Search for the cell housing the specified text and yield its [X, Y] center coordinate. 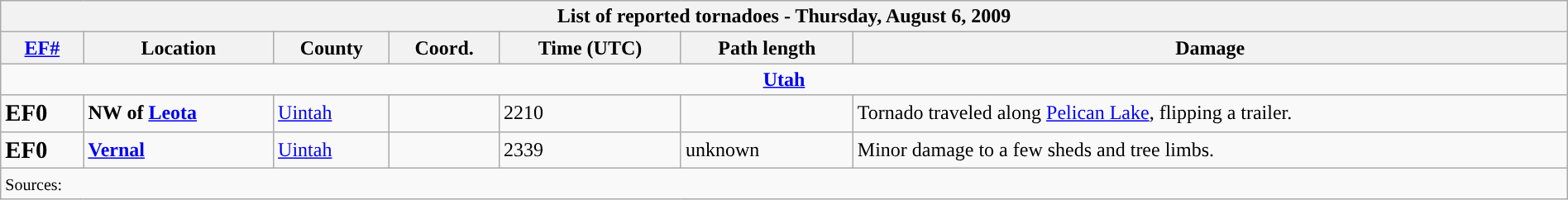
Sources: [784, 183]
unknown [767, 150]
2210 [590, 113]
Location [179, 48]
Utah [784, 79]
Tornado traveled along Pelican Lake, flipping a trailer. [1210, 113]
EF# [42, 48]
NW of Leota [179, 113]
Vernal [179, 150]
List of reported tornadoes - Thursday, August 6, 2009 [784, 17]
2339 [590, 150]
Damage [1210, 48]
Coord. [445, 48]
Time (UTC) [590, 48]
Minor damage to a few sheds and tree limbs. [1210, 150]
Path length [767, 48]
County [332, 48]
